Identify which cell holds the provided text, then report its [X, Y] central coordinate. 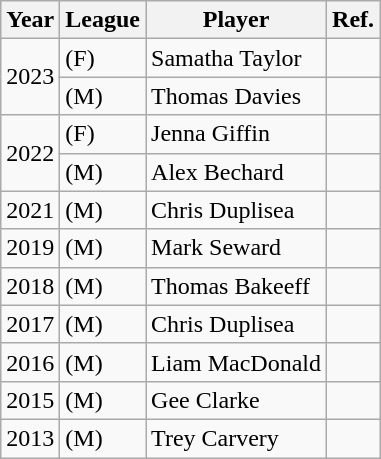
Jenna Giffin [236, 134]
Mark Seward [236, 248]
2018 [30, 286]
Thomas Davies [236, 96]
2015 [30, 400]
Samatha Taylor [236, 58]
2016 [30, 362]
Ref. [354, 20]
2017 [30, 324]
2023 [30, 77]
League [103, 20]
Player [236, 20]
Year [30, 20]
2013 [30, 438]
Trey Carvery [236, 438]
Thomas Bakeeff [236, 286]
Alex Bechard [236, 172]
2022 [30, 153]
2019 [30, 248]
2021 [30, 210]
Gee Clarke [236, 400]
Liam MacDonald [236, 362]
